Identify which cell holds the provided text, then report its [X, Y] central coordinate. 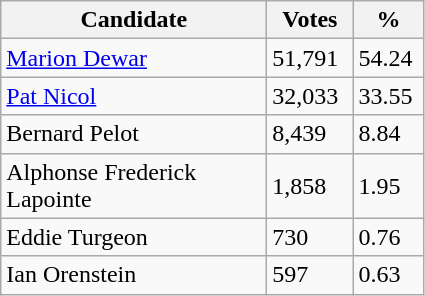
8,439 [310, 134]
Alphonse Frederick Lapointe [134, 186]
597 [310, 275]
1.95 [388, 186]
Ian Orenstein [134, 275]
Marion Dewar [134, 58]
8.84 [388, 134]
0.63 [388, 275]
Candidate [134, 20]
% [388, 20]
Eddie Turgeon [134, 237]
0.76 [388, 237]
32,033 [310, 96]
730 [310, 237]
54.24 [388, 58]
Votes [310, 20]
Bernard Pelot [134, 134]
51,791 [310, 58]
1,858 [310, 186]
Pat Nicol [134, 96]
33.55 [388, 96]
